Return the (X, Y) coordinate for the center point of the cell that contains the specified text.  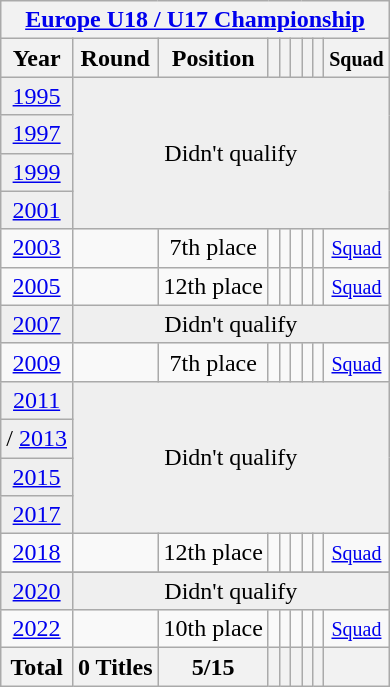
2018 (37, 553)
2022 (37, 629)
2003 (37, 248)
2001 (37, 210)
10th place (213, 629)
2005 (37, 286)
2009 (37, 362)
1999 (37, 172)
2015 (37, 477)
Position (213, 58)
1995 (37, 96)
1997 (37, 134)
Round (115, 58)
5/15 (213, 667)
0 Titles (115, 667)
/ 2013 (37, 438)
2020 (37, 591)
2017 (37, 515)
Total (37, 667)
Year (37, 58)
2007 (37, 324)
Europe U18 / U17 Championship (195, 20)
2011 (37, 400)
